Return [X, Y] of the center of cell containing provided text 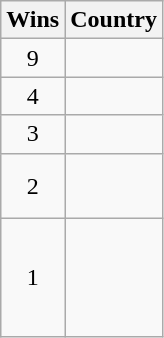
Country [114, 20]
Wins [33, 20]
1 [33, 278]
2 [33, 186]
4 [33, 96]
9 [33, 58]
3 [33, 134]
